Detect which cell encompasses the target text, then output its [X, Y] center coordinate. 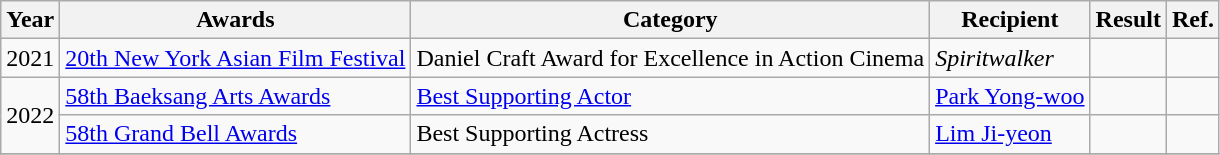
58th Grand Bell Awards [236, 134]
Ref. [1192, 20]
Best Supporting Actor [670, 96]
58th Baeksang Arts Awards [236, 96]
Best Supporting Actress [670, 134]
Result [1128, 20]
Daniel Craft Award for Excellence in Action Cinema [670, 58]
Awards [236, 20]
Lim Ji-yeon [1010, 134]
Spiritwalker [1010, 58]
Year [30, 20]
Park Yong-woo [1010, 96]
Recipient [1010, 20]
2021 [30, 58]
Category [670, 20]
2022 [30, 115]
20th New York Asian Film Festival [236, 58]
